Extract the (x, y) coordinate from the center of the cell holding the provided text.  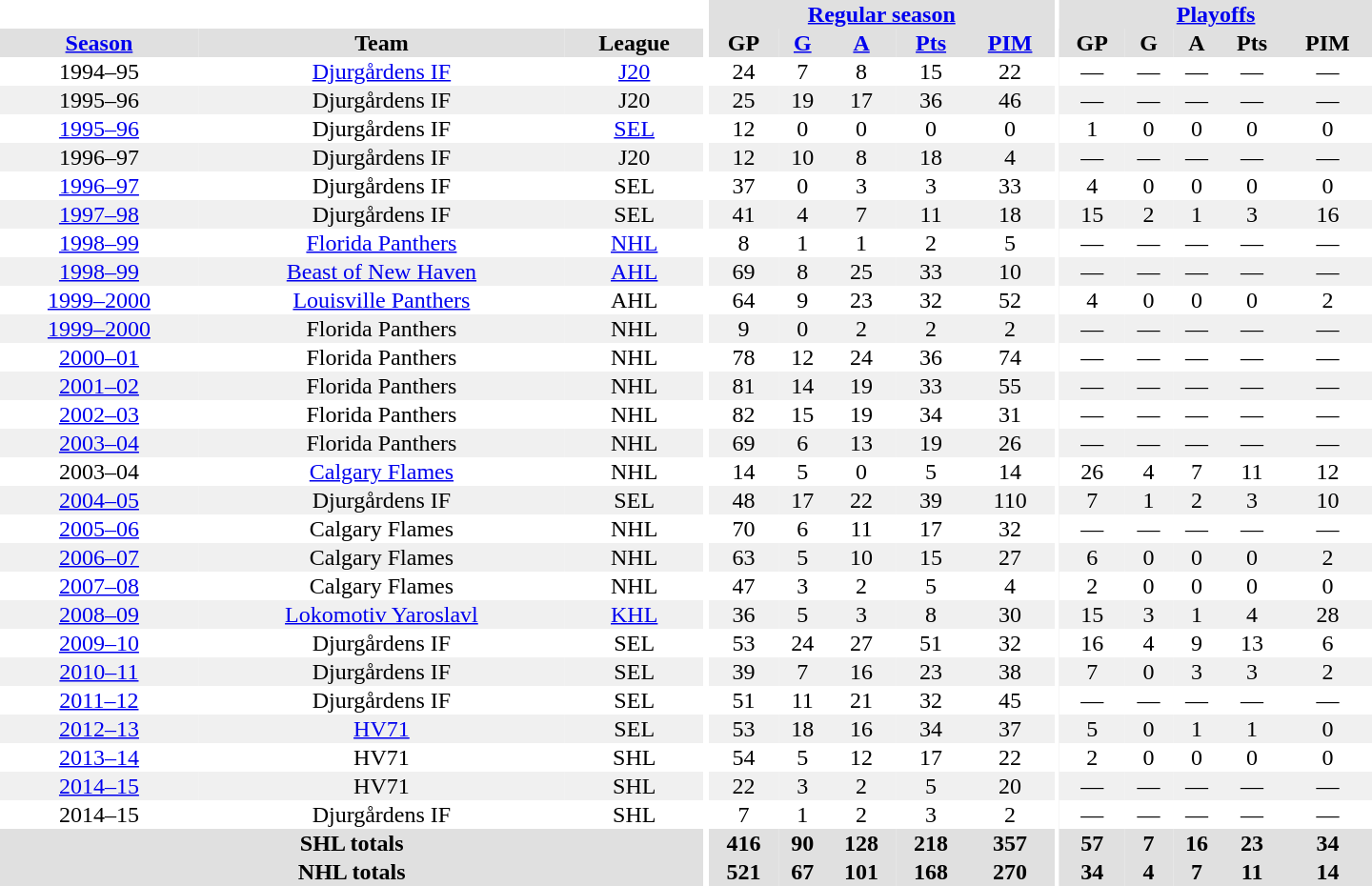
2013–14 (99, 757)
League (635, 43)
28 (1328, 614)
63 (743, 557)
90 (802, 843)
2012–13 (99, 729)
Beast of New Haven (381, 272)
Season (99, 43)
47 (743, 586)
Louisville Panthers (381, 300)
46 (1010, 100)
357 (1010, 843)
416 (743, 843)
Playoffs (1216, 14)
67 (802, 872)
Regular season (882, 14)
270 (1010, 872)
2006–07 (99, 557)
Lokomotiv Yaroslavl (381, 614)
20 (1010, 786)
2008–09 (99, 614)
2004–05 (99, 500)
2000–01 (99, 357)
38 (1010, 672)
81 (743, 386)
2005–06 (99, 529)
110 (1010, 500)
168 (932, 872)
101 (861, 872)
218 (932, 843)
45 (1010, 700)
521 (743, 872)
55 (1010, 386)
52 (1010, 300)
2011–12 (99, 700)
82 (743, 414)
128 (861, 843)
Team (381, 43)
57 (1092, 843)
1994–95 (99, 71)
78 (743, 357)
KHL (635, 614)
1997–98 (99, 214)
41 (743, 214)
NHL totals (352, 872)
54 (743, 757)
64 (743, 300)
2001–02 (99, 386)
30 (1010, 614)
31 (1010, 414)
48 (743, 500)
74 (1010, 357)
2002–03 (99, 414)
SHL totals (352, 843)
70 (743, 529)
2009–10 (99, 643)
21 (861, 700)
2010–11 (99, 672)
2007–08 (99, 586)
